For the text-containing cell, return its midpoint in (x, y) coordinate format. 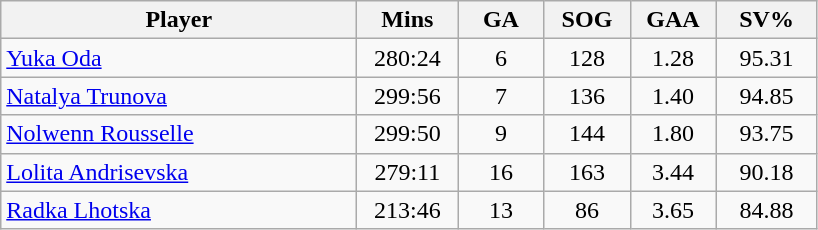
6 (501, 58)
94.85 (766, 96)
299:50 (408, 134)
Natalya Trunova (179, 96)
3.65 (673, 210)
86 (587, 210)
3.44 (673, 172)
SV% (766, 20)
Yuka Oda (179, 58)
1.80 (673, 134)
Player (179, 20)
128 (587, 58)
84.88 (766, 210)
GA (501, 20)
SOG (587, 20)
Radka Lhotska (179, 210)
Nolwenn Rousselle (179, 134)
213:46 (408, 210)
7 (501, 96)
280:24 (408, 58)
279:11 (408, 172)
13 (501, 210)
299:56 (408, 96)
1.28 (673, 58)
Lolita Andrisevska (179, 172)
93.75 (766, 134)
95.31 (766, 58)
Mins (408, 20)
136 (587, 96)
16 (501, 172)
163 (587, 172)
144 (587, 134)
GAA (673, 20)
1.40 (673, 96)
90.18 (766, 172)
9 (501, 134)
